Capture the cell that displays the provided text and extract its (X, Y) central coordinate. 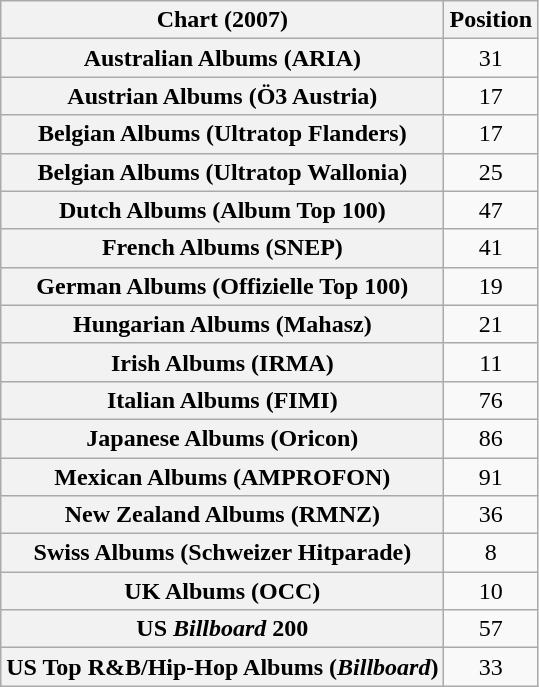
33 (491, 667)
Chart (2007) (222, 20)
36 (491, 515)
Japanese Albums (Oricon) (222, 438)
25 (491, 172)
Mexican Albums (AMPROFON) (222, 477)
New Zealand Albums (RMNZ) (222, 515)
31 (491, 58)
US Top R&B/Hip-Hop Albums (Billboard) (222, 667)
Italian Albums (FIMI) (222, 400)
41 (491, 248)
Australian Albums (ARIA) (222, 58)
Irish Albums (IRMA) (222, 362)
10 (491, 591)
Swiss Albums (Schweizer Hitparade) (222, 553)
11 (491, 362)
Hungarian Albums (Mahasz) (222, 324)
86 (491, 438)
US Billboard 200 (222, 629)
Belgian Albums (Ultratop Wallonia) (222, 172)
19 (491, 286)
UK Albums (OCC) (222, 591)
Austrian Albums (Ö3 Austria) (222, 96)
8 (491, 553)
French Albums (SNEP) (222, 248)
57 (491, 629)
Position (491, 20)
21 (491, 324)
47 (491, 210)
German Albums (Offizielle Top 100) (222, 286)
Dutch Albums (Album Top 100) (222, 210)
Belgian Albums (Ultratop Flanders) (222, 134)
76 (491, 400)
91 (491, 477)
